Return the [X, Y] coordinate for the center point of the cell that contains the specified text.  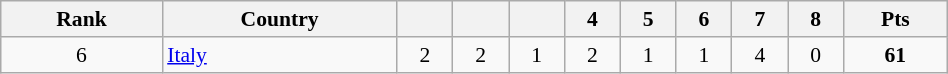
Rank [82, 19]
Pts [895, 19]
5 [648, 19]
8 [816, 19]
Italy [280, 55]
0 [816, 55]
Country [280, 19]
61 [895, 55]
7 [760, 19]
